Capture the cell that displays the provided text and extract its (X, Y) central coordinate. 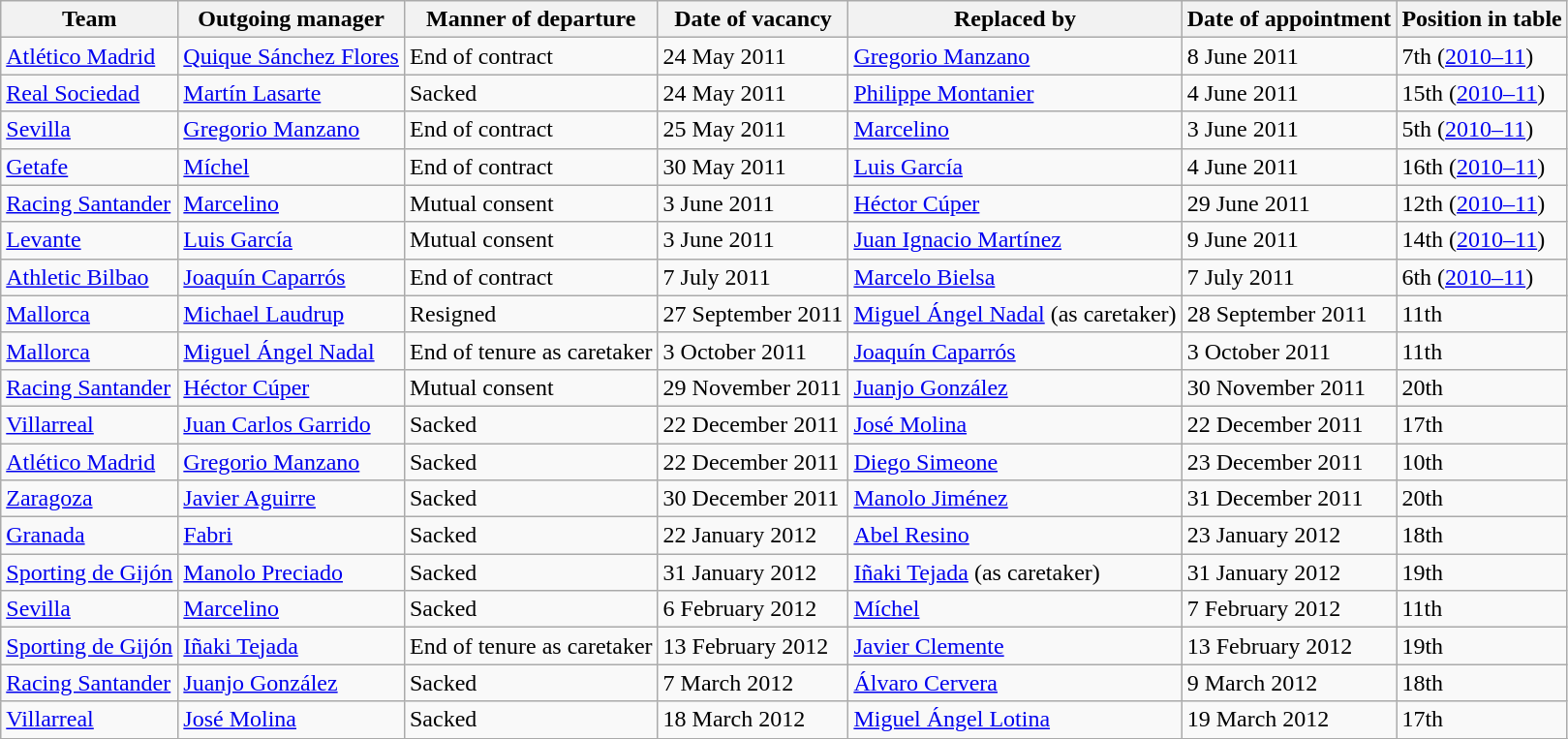
29 June 2011 (1289, 203)
Álvaro Cervera (1015, 683)
Javier Aguirre (292, 499)
Athletic Bilbao (89, 277)
7th (2010–11) (1482, 56)
Zaragoza (89, 499)
Iñaki Tejada (292, 646)
14th (2010–11) (1482, 240)
Diego Simeone (1015, 462)
Iñaki Tejada (as caretaker) (1015, 572)
Resigned (531, 314)
Javier Clemente (1015, 646)
10th (1482, 462)
30 December 2011 (753, 499)
27 September 2011 (753, 314)
Manolo Jiménez (1015, 499)
31 December 2011 (1289, 499)
Quique Sánchez Flores (292, 56)
Manner of departure (531, 19)
Juan Carlos Garrido (292, 424)
Michael Laudrup (292, 314)
28 September 2011 (1289, 314)
9 June 2011 (1289, 240)
Levante (89, 240)
9 March 2012 (1289, 683)
Manolo Preciado (292, 572)
Juan Ignacio Martínez (1015, 240)
Team (89, 19)
Martín Lasarte (292, 93)
18 March 2012 (753, 720)
Replaced by (1015, 19)
23 January 2012 (1289, 536)
30 May 2011 (753, 167)
6 February 2012 (753, 609)
Date of vacancy (753, 19)
Getafe (89, 167)
Marcelo Bielsa (1015, 277)
15th (2010–11) (1482, 93)
Miguel Ángel Nadal (as caretaker) (1015, 314)
Miguel Ángel Lotina (1015, 720)
30 November 2011 (1289, 387)
Philippe Montanier (1015, 93)
Miguel Ángel Nadal (292, 351)
5th (2010–11) (1482, 130)
25 May 2011 (753, 130)
16th (2010–11) (1482, 167)
22 January 2012 (753, 536)
Real Sociedad (89, 93)
Abel Resino (1015, 536)
Fabri (292, 536)
Date of appointment (1289, 19)
Position in table (1482, 19)
23 December 2011 (1289, 462)
29 November 2011 (753, 387)
Outgoing manager (292, 19)
7 March 2012 (753, 683)
Granada (89, 536)
6th (2010–11) (1482, 277)
19 March 2012 (1289, 720)
8 June 2011 (1289, 56)
12th (2010–11) (1482, 203)
7 February 2012 (1289, 609)
